Return [x, y] of the center of cell containing provided text 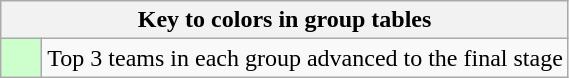
Top 3 teams in each group advanced to the final stage [306, 58]
Key to colors in group tables [285, 20]
